Provide the [x, y] coordinate of the cell's center where the given text is located.  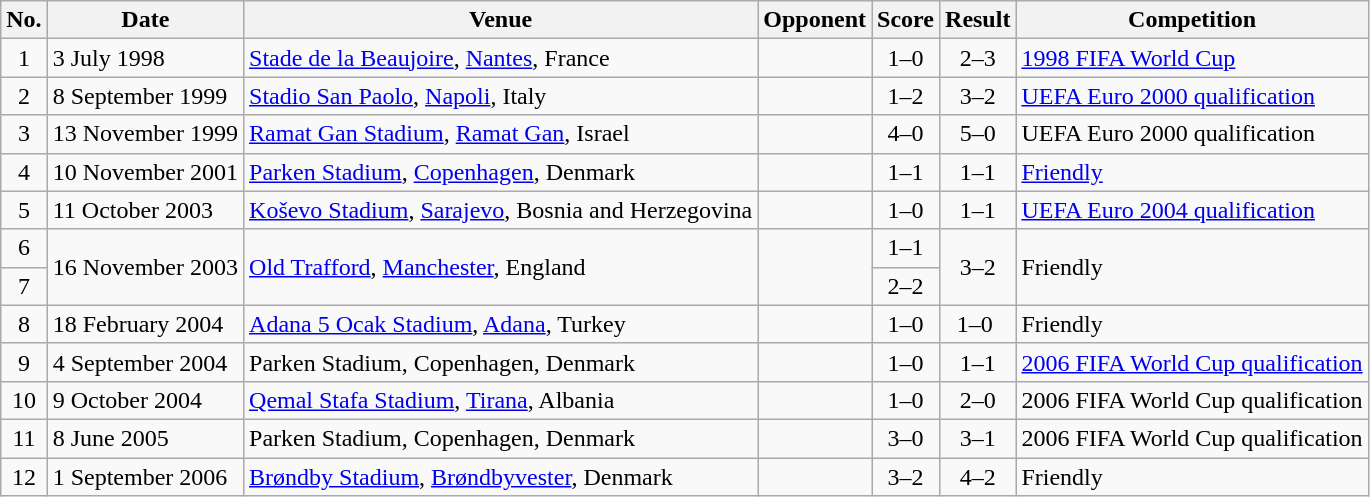
10 [24, 400]
Adana 5 Ocak Stadium, Adana, Turkey [501, 324]
8 September 1999 [145, 96]
9 [24, 362]
2–3 [978, 58]
Brøndby Stadium, Brøndbyvester, Denmark [501, 477]
3–0 [906, 438]
1 September 2006 [145, 477]
8 [24, 324]
Koševo Stadium, Sarajevo, Bosnia and Herzegovina [501, 210]
1–2 [906, 96]
2 [24, 96]
16 November 2003 [145, 267]
Date [145, 20]
11 October 2003 [145, 210]
Qemal Stafa Stadium, Tirana, Albania [501, 400]
12 [24, 477]
3 [24, 134]
Stade de la Beaujoire, Nantes, France [501, 58]
7 [24, 286]
No. [24, 20]
4 September 2004 [145, 362]
1 [24, 58]
Old Trafford, Manchester, England [501, 267]
Ramat Gan Stadium, Ramat Gan, Israel [501, 134]
Competition [1192, 20]
5 [24, 210]
6 [24, 248]
3 July 1998 [145, 58]
4–0 [906, 134]
2–2 [906, 286]
3–1 [978, 438]
13 November 1999 [145, 134]
18 February 2004 [145, 324]
5–0 [978, 134]
Score [906, 20]
UEFA Euro 2004 qualification [1192, 210]
9 October 2004 [145, 400]
Stadio San Paolo, Napoli, Italy [501, 96]
2–0 [978, 400]
11 [24, 438]
10 November 2001 [145, 172]
4 [24, 172]
Result [978, 20]
Venue [501, 20]
1998 FIFA World Cup [1192, 58]
8 June 2005 [145, 438]
Opponent [815, 20]
4–2 [978, 477]
